Search for the cell housing the specified text and yield its (x, y) center coordinate. 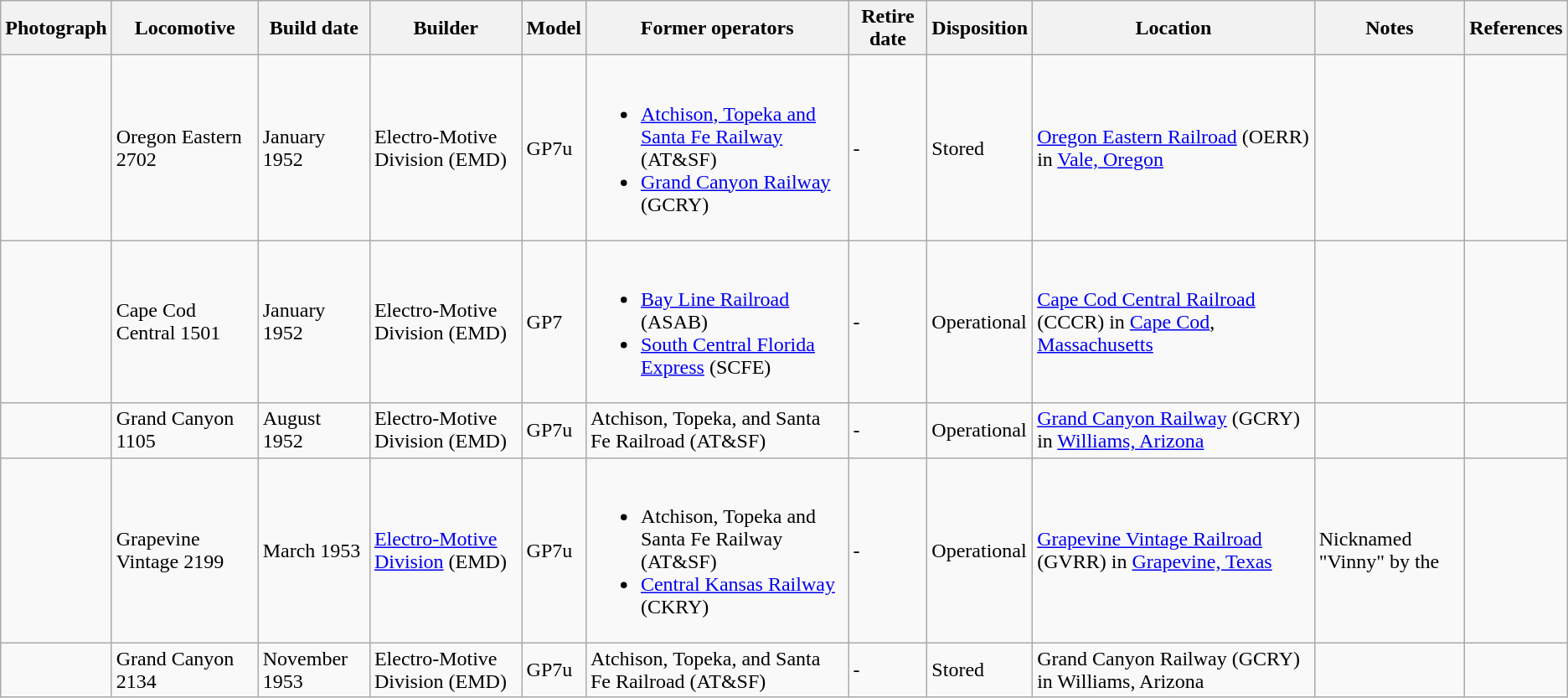
Locomotive (184, 28)
Notes (1389, 28)
Bay Line Railroad (ASAB)South Central Florida Express (SCFE) (717, 322)
GP7 (554, 322)
Cape Cod Central Railroad (CCCR) in Cape Cod, Massachusetts (1174, 322)
Photograph (56, 28)
Atchison, Topeka and Santa Fe Railway (AT&SF)Grand Canyon Railway (GCRY) (717, 147)
Grand Canyon 2134 (184, 670)
Grapevine Vintage Railroad (GVRR) in Grapevine, Texas (1174, 550)
Builder (446, 28)
Oregon Eastern 2702 (184, 147)
References (1516, 28)
Cape Cod Central 1501 (184, 322)
Build date (313, 28)
Retire date (888, 28)
Atchison, Topeka and Santa Fe Railway (AT&SF)Central Kansas Railway (CKRY) (717, 550)
August 1952 (313, 431)
Former operators (717, 28)
Grand Canyon 1105 (184, 431)
November 1953 (313, 670)
Disposition (980, 28)
March 1953 (313, 550)
Grapevine Vintage 2199 (184, 550)
Model (554, 28)
Nicknamed "Vinny" by the (1389, 550)
Oregon Eastern Railroad (OERR) in Vale, Oregon (1174, 147)
Location (1174, 28)
